Return the (x, y) coordinate for the center point of the cell that contains the specified text.  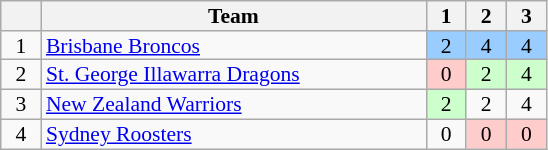
New Zealand Warriors (234, 105)
Sydney Roosters (234, 134)
St. George Illawarra Dragons (234, 75)
Brisbane Broncos (234, 46)
Team (234, 16)
